Capture the cell that displays the provided text and extract its (x, y) central coordinate. 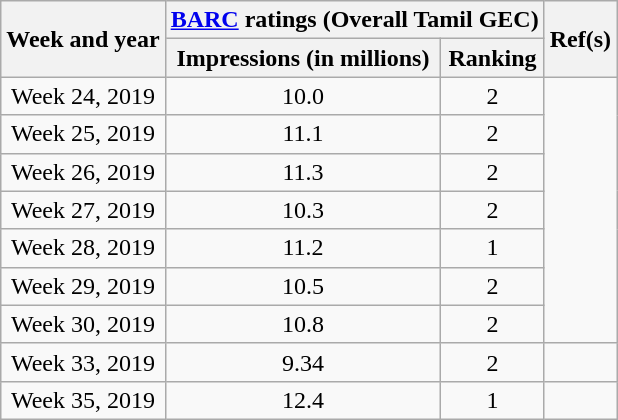
Ref(s) (580, 39)
Week 27, 2019 (83, 210)
12.4 (303, 400)
Week 24, 2019 (83, 96)
9.34 (303, 362)
Impressions (in millions) (303, 58)
BARC ratings (Overall Tamil GEC) (354, 20)
Week 25, 2019 (83, 134)
Week 30, 2019 (83, 324)
Week 26, 2019 (83, 172)
11.3 (303, 172)
10.0 (303, 96)
10.5 (303, 286)
11.1 (303, 134)
Week 33, 2019 (83, 362)
11.2 (303, 248)
10.3 (303, 210)
Week 35, 2019 (83, 400)
Week 28, 2019 (83, 248)
Week and year (83, 39)
10.8 (303, 324)
Ranking (492, 58)
Week 29, 2019 (83, 286)
